Output the (x, y) coordinate of the center of the cell containing the given text.  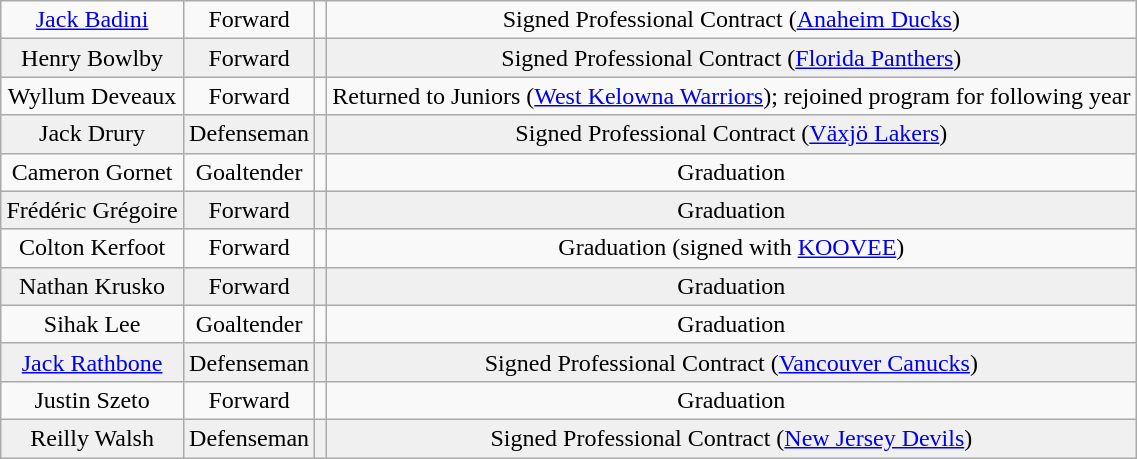
Signed Professional Contract (Florida Panthers) (732, 58)
Colton Kerfoot (92, 248)
Reilly Walsh (92, 438)
Signed Professional Contract (Växjö Lakers) (732, 134)
Nathan Krusko (92, 286)
Frédéric Grégoire (92, 210)
Jack Rathbone (92, 362)
Jack Badini (92, 20)
Returned to Juniors (West Kelowna Warriors); rejoined program for following year (732, 96)
Wyllum Deveaux (92, 96)
Sihak Lee (92, 324)
Jack Drury (92, 134)
Cameron Gornet (92, 172)
Signed Professional Contract (New Jersey Devils) (732, 438)
Graduation (signed with KOOVEE) (732, 248)
Henry Bowlby (92, 58)
Signed Professional Contract (Vancouver Canucks) (732, 362)
Signed Professional Contract (Anaheim Ducks) (732, 20)
Justin Szeto (92, 400)
